Return the (X, Y) coordinate for the center point of the cell that contains the specified text.  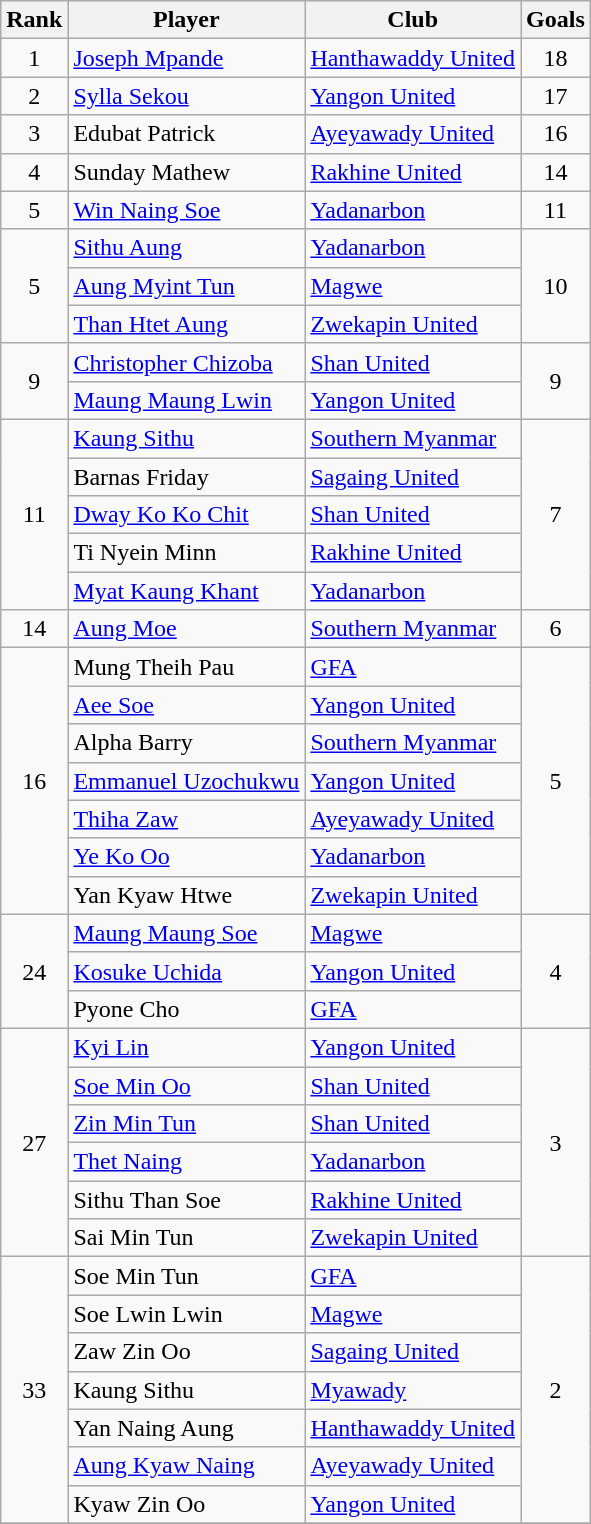
Soe Min Oo (186, 1085)
Player (186, 20)
Thiha Zaw (186, 819)
Aee Soe (186, 705)
Yan Kyaw Htwe (186, 895)
Club (413, 20)
Sithu Than Soe (186, 1200)
Soe Min Tun (186, 1276)
Rank (34, 20)
Christopher Chizoba (186, 362)
Sai Min Tun (186, 1238)
Kyi Lin (186, 1047)
18 (556, 58)
Zin Min Tun (186, 1124)
Soe Lwin Lwin (186, 1314)
Joseph Mpande (186, 58)
Emmanuel Uzochukwu (186, 781)
Mung Theih Pau (186, 667)
Myat Kaung Khant (186, 591)
Myawady (413, 1390)
Win Naing Soe (186, 210)
Yan Naing Aung (186, 1428)
Maung Maung Soe (186, 933)
Kosuke Uchida (186, 971)
Zaw Zin Oo (186, 1352)
27 (34, 1142)
Kyaw Zin Oo (186, 1504)
33 (34, 1390)
7 (556, 514)
Thet Naing (186, 1162)
Aung Moe (186, 629)
Aung Kyaw Naing (186, 1466)
Ye Ko Oo (186, 857)
Sunday Mathew (186, 172)
Aung Myint Tun (186, 286)
6 (556, 629)
Alpha Barry (186, 743)
1 (34, 58)
Ti Nyein Minn (186, 553)
Dway Ko Ko Chit (186, 515)
Maung Maung Lwin (186, 400)
Sithu Aung (186, 248)
Barnas Friday (186, 477)
Pyone Cho (186, 1009)
Goals (556, 20)
24 (34, 971)
Sylla Sekou (186, 96)
10 (556, 286)
Edubat Patrick (186, 134)
Than Htet Aung (186, 324)
17 (556, 96)
